Search for the cell housing the specified text and yield its (X, Y) center coordinate. 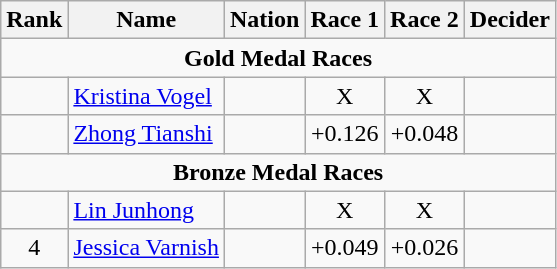
4 (34, 248)
+0.048 (425, 134)
Kristina Vogel (146, 96)
Lin Junhong (146, 210)
Bronze Medal Races (278, 172)
+0.049 (345, 248)
Race 2 (425, 20)
Decider (510, 20)
Gold Medal Races (278, 58)
Race 1 (345, 20)
Jessica Varnish (146, 248)
Rank (34, 20)
Name (146, 20)
Nation (264, 20)
+0.026 (425, 248)
Zhong Tianshi (146, 134)
+0.126 (345, 134)
